Search for the cell housing the specified text and yield its (X, Y) center coordinate. 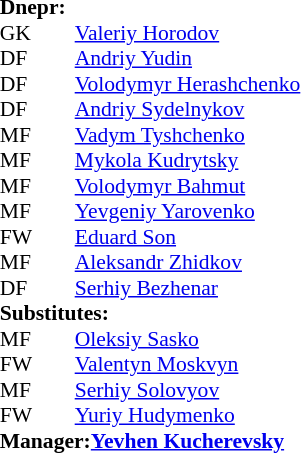
Valeriy Horodov (188, 33)
Yuriy Hudymenko (188, 415)
Mykola Kudrytsky (188, 161)
Serhiy Bezhenar (188, 288)
GK (19, 33)
Substitutes: (150, 313)
Andriy Sydelnykov (188, 109)
Andriy Yudin (188, 59)
Volodymyr Bahmut (188, 186)
Yevgeniy Yarovenko (188, 211)
Volodymyr Herashchenko (188, 84)
Eduard Son (188, 237)
Aleksandr Zhidkov (188, 263)
Vadym Tyshchenko (188, 135)
Serhiy Solovyov (188, 390)
Oleksiy Sasko (188, 339)
Valentyn Moskvyn (188, 365)
